Pinpoint the cell where the given text exists, returning its [x, y] midpoint coordinate. 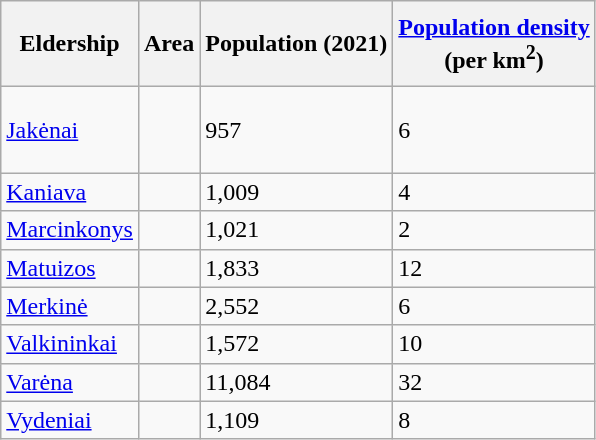
Kaniava [70, 192]
8 [494, 420]
Valkininkai [70, 344]
10 [494, 344]
1,833 [296, 268]
957 [296, 130]
Eldership [70, 44]
1,009 [296, 192]
32 [494, 382]
1,109 [296, 420]
11,084 [296, 382]
Merkinė [70, 306]
Marcinkonys [70, 230]
Matuizos [70, 268]
Vydeniai [70, 420]
Area [168, 44]
12 [494, 268]
2,552 [296, 306]
4 [494, 192]
2 [494, 230]
Population density(per km2) [494, 44]
Jakėnai [70, 130]
1,572 [296, 344]
1,021 [296, 230]
Population (2021) [296, 44]
Varėna [70, 382]
